Search for the cell housing the specified text and yield its (X, Y) center coordinate. 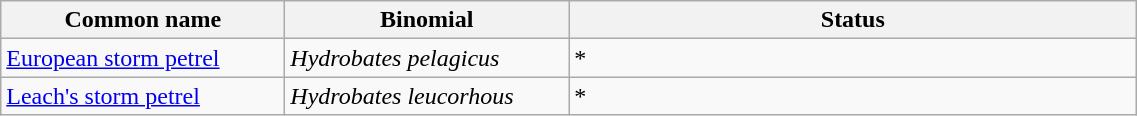
Hydrobates pelagicus (427, 58)
European storm petrel (143, 58)
Status (853, 20)
Common name (143, 20)
Binomial (427, 20)
Leach's storm petrel (143, 96)
Hydrobates leucorhous (427, 96)
